Locate the cell with the specified text and output its [X, Y] center coordinate. 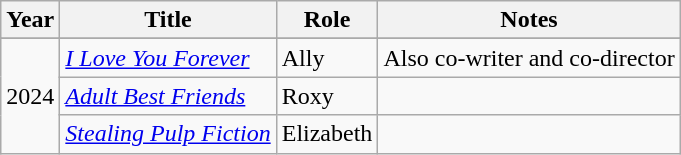
Role [327, 20]
Year [30, 20]
Also co-writer and co-director [529, 58]
Title [168, 20]
Roxy [327, 96]
Notes [529, 20]
Stealing Pulp Fiction [168, 134]
I Love You Forever [168, 58]
2024 [30, 96]
Elizabeth [327, 134]
Ally [327, 58]
Adult Best Friends [168, 96]
